Identify which cell holds the provided text, then report its [X, Y] central coordinate. 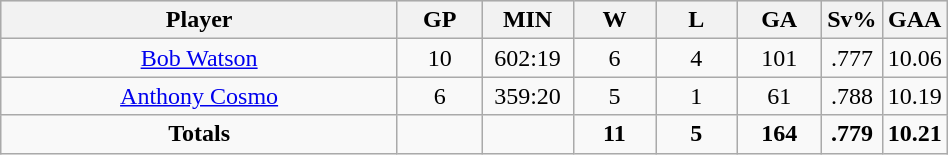
Anthony Cosmo [200, 96]
.779 [852, 134]
Totals [200, 134]
.777 [852, 58]
10.06 [914, 58]
L [696, 20]
Sv% [852, 20]
.788 [852, 96]
4 [696, 58]
MIN [528, 20]
11 [614, 134]
Player [200, 20]
61 [780, 96]
GP [439, 20]
W [614, 20]
10.19 [914, 96]
359:20 [528, 96]
10 [439, 58]
602:19 [528, 58]
101 [780, 58]
164 [780, 134]
GAA [914, 20]
10.21 [914, 134]
1 [696, 96]
Bob Watson [200, 58]
GA [780, 20]
